Identify which cell holds the provided text, then report its [x, y] central coordinate. 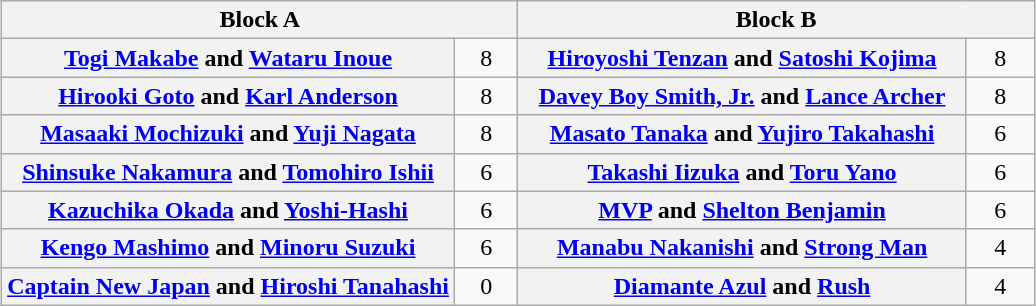
Masaaki Mochizuki and Yuji Nagata [228, 134]
Hiroyoshi Tenzan and Satoshi Kojima [742, 58]
0 [486, 286]
Manabu Nakanishi and Strong Man [742, 248]
Togi Makabe and Wataru Inoue [228, 58]
Diamante Azul and Rush [742, 286]
Hirooki Goto and Karl Anderson [228, 96]
Shinsuke Nakamura and Tomohiro Ishii [228, 172]
Captain New Japan and Hiroshi Tanahashi [228, 286]
MVP and Shelton Benjamin [742, 210]
Takashi Iizuka and Toru Yano [742, 172]
Block B [776, 20]
Davey Boy Smith, Jr. and Lance Archer [742, 96]
Block A [260, 20]
Masato Tanaka and Yujiro Takahashi [742, 134]
Kazuchika Okada and Yoshi-Hashi [228, 210]
Kengo Mashimo and Minoru Suzuki [228, 248]
